Locate the cell with the specified text and output its [x, y] center coordinate. 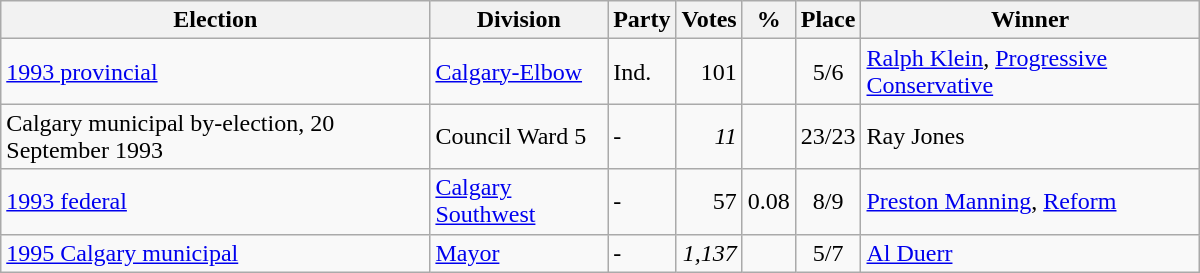
101 [709, 72]
5/7 [828, 253]
Place [828, 20]
Division [519, 20]
Calgary-Elbow [519, 72]
Al Duerr [1030, 253]
Mayor [519, 253]
1993 provincial [216, 72]
57 [709, 202]
1,137 [709, 253]
23/23 [828, 136]
Calgary municipal by-election, 20 September 1993 [216, 136]
Ralph Klein, Progressive Conservative [1030, 72]
Ind. [642, 72]
Votes [709, 20]
Calgary Southwest [519, 202]
1993 federal [216, 202]
1995 Calgary municipal [216, 253]
11 [709, 136]
8/9 [828, 202]
Council Ward 5 [519, 136]
Election [216, 20]
5/6 [828, 72]
Ray Jones [1030, 136]
0.08 [768, 202]
Party [642, 20]
Winner [1030, 20]
Preston Manning, Reform [1030, 202]
% [768, 20]
